Detect which cell encompasses the target text, then output its [X, Y] center coordinate. 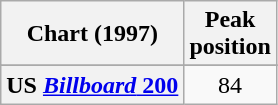
US Billboard 200 [92, 85]
84 [230, 85]
Chart (1997) [92, 34]
Peakposition [230, 34]
